Provide the [X, Y] coordinate of the cell's center where the given text is located.  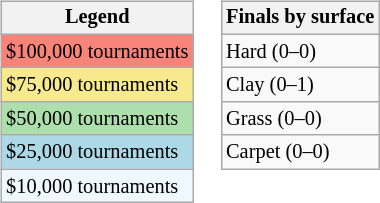
$50,000 tournaments [97, 119]
$10,000 tournaments [97, 186]
Clay (0–1) [300, 85]
Grass (0–0) [300, 119]
Hard (0–0) [300, 51]
$100,000 tournaments [97, 51]
$25,000 tournaments [97, 152]
Legend [97, 18]
Finals by surface [300, 18]
$75,000 tournaments [97, 85]
Carpet (0–0) [300, 152]
